Detect which cell encompasses the target text, then output its (X, Y) center coordinate. 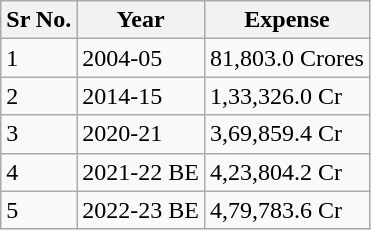
1,33,326.0 Cr (286, 96)
2014-15 (141, 96)
5 (39, 210)
2 (39, 96)
4,79,783.6 Cr (286, 210)
1 (39, 58)
3,69,859.4 Cr (286, 134)
3 (39, 134)
81,803.0 Crores (286, 58)
2022-23 BE (141, 210)
2021-22 BE (141, 172)
2020-21 (141, 134)
2004-05 (141, 58)
Sr No. (39, 20)
4 (39, 172)
Expense (286, 20)
Year (141, 20)
4,23,804.2 Cr (286, 172)
